For the text-containing cell, return its midpoint in (X, Y) coordinate format. 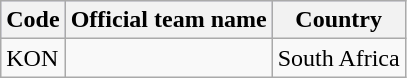
KON (33, 58)
Official team name (168, 20)
Code (33, 20)
South Africa (338, 58)
Country (338, 20)
